Return (x, y) of the center of cell containing provided text 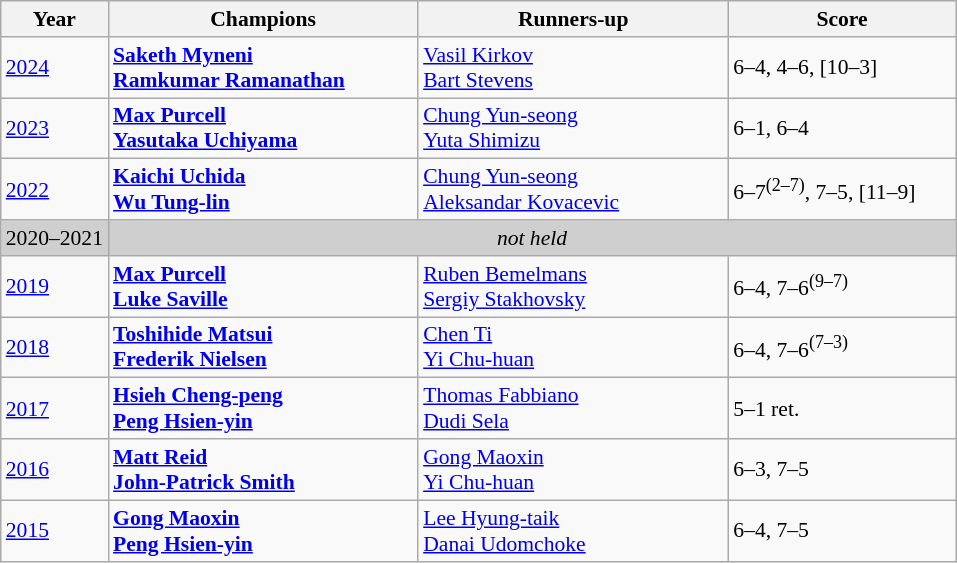
Kaichi Uchida Wu Tung-lin (263, 190)
Vasil Kirkov Bart Stevens (573, 68)
Year (54, 19)
Thomas Fabbiano Dudi Sela (573, 408)
Saketh Myneni Ramkumar Ramanathan (263, 68)
2015 (54, 530)
Score (842, 19)
Gong Maoxin Peng Hsien-yin (263, 530)
6–1, 6–4 (842, 128)
Chung Yun-seong Yuta Shimizu (573, 128)
Runners-up (573, 19)
Champions (263, 19)
6–4, 7–6(7–3) (842, 348)
2023 (54, 128)
Gong Maoxin Yi Chu-huan (573, 470)
Lee Hyung-taik Danai Udomchoke (573, 530)
2019 (54, 286)
5–1 ret. (842, 408)
2022 (54, 190)
6–3, 7–5 (842, 470)
Matt Reid John-Patrick Smith (263, 470)
Chung Yun-seong Aleksandar Kovacevic (573, 190)
2017 (54, 408)
6–7(2–7), 7–5, [11–9] (842, 190)
6–4, 4–6, [10–3] (842, 68)
6–4, 7–5 (842, 530)
Hsieh Cheng-peng Peng Hsien-yin (263, 408)
2016 (54, 470)
6–4, 7–6(9–7) (842, 286)
Max Purcell Yasutaka Uchiyama (263, 128)
2018 (54, 348)
2024 (54, 68)
Toshihide Matsui Frederik Nielsen (263, 348)
Max Purcell Luke Saville (263, 286)
Chen Ti Yi Chu-huan (573, 348)
2020–2021 (54, 238)
not held (532, 238)
Ruben Bemelmans Sergiy Stakhovsky (573, 286)
